Provide the [X, Y] coordinate of the cell's center where the given text is located.  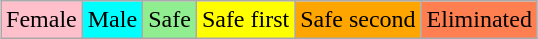
Male [112, 20]
Safe first [245, 20]
Female [42, 20]
Eliminated [479, 20]
Safe second [358, 20]
Safe [170, 20]
